Output the [X, Y] coordinate of the center of the cell containing the given text.  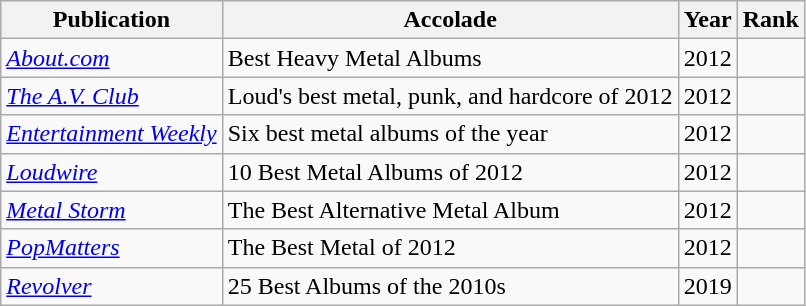
The Best Alternative Metal Album [450, 210]
About.com [112, 58]
Entertainment Weekly [112, 134]
Rank [770, 20]
Metal Storm [112, 210]
Accolade [450, 20]
Revolver [112, 286]
Publication [112, 20]
The Best Metal of 2012 [450, 248]
Six best metal albums of the year [450, 134]
The A.V. Club [112, 96]
PopMatters [112, 248]
Best Heavy Metal Albums [450, 58]
25 Best Albums of the 2010s [450, 286]
10 Best Metal Albums of 2012 [450, 172]
Loudwire [112, 172]
2019 [708, 286]
Loud's best metal, punk, and hardcore of 2012 [450, 96]
Year [708, 20]
